Pinpoint the cell where the given text exists, returning its [X, Y] midpoint coordinate. 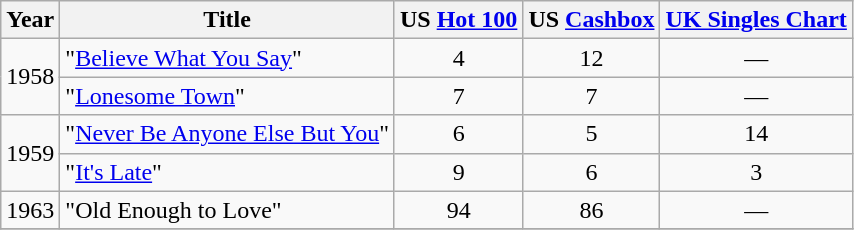
1958 [30, 77]
1963 [30, 210]
86 [592, 210]
UK Singles Chart [756, 20]
Year [30, 20]
"Never Be Anyone Else But You" [228, 134]
US Hot 100 [458, 20]
3 [756, 172]
1959 [30, 153]
9 [458, 172]
4 [458, 58]
14 [756, 134]
"Old Enough to Love" [228, 210]
5 [592, 134]
"Lonesome Town" [228, 96]
"Believe What You Say" [228, 58]
Title [228, 20]
12 [592, 58]
94 [458, 210]
"It's Late" [228, 172]
US Cashbox [592, 20]
